Detect which cell encompasses the target text, then output its (x, y) center coordinate. 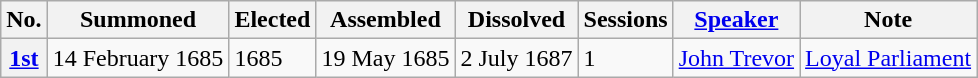
Elected (272, 20)
Assembled (386, 20)
1st (24, 58)
Note (888, 20)
Summoned (138, 20)
Dissolved (516, 20)
No. (24, 20)
14 February 1685 (138, 58)
1 (626, 58)
John Trevor (736, 58)
19 May 1685 (386, 58)
Speaker (736, 20)
2 July 1687 (516, 58)
Loyal Parliament (888, 58)
1685 (272, 58)
Sessions (626, 20)
